Capture the cell that displays the provided text and extract its [x, y] central coordinate. 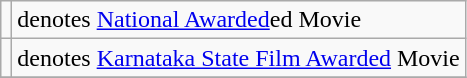
denotes National Awardeded Movie [238, 20]
denotes Karnataka State Film Awarded Movie [238, 58]
